Scan for the cell matching the given text and deliver its [X, Y] coordinate at center. 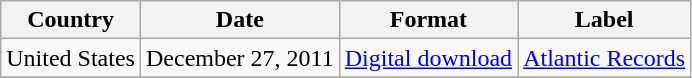
Country [71, 20]
Label [604, 20]
Atlantic Records [604, 58]
United States [71, 58]
Digital download [428, 58]
Format [428, 20]
Date [240, 20]
December 27, 2011 [240, 58]
